Extract the [X, Y] coordinate from the center of the cell holding the provided text.  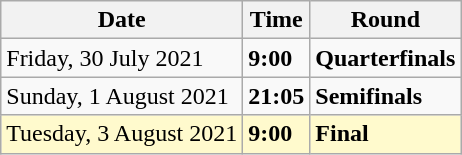
Semifinals [386, 96]
Sunday, 1 August 2021 [122, 96]
Quarterfinals [386, 58]
21:05 [276, 96]
Final [386, 134]
Round [386, 20]
Tuesday, 3 August 2021 [122, 134]
Date [122, 20]
Time [276, 20]
Friday, 30 July 2021 [122, 58]
